Output the [X, Y] coordinate of the center of the cell containing the given text.  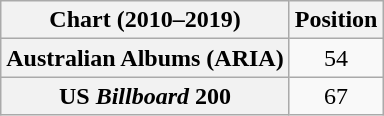
US Billboard 200 [145, 96]
54 [336, 58]
Australian Albums (ARIA) [145, 58]
Chart (2010–2019) [145, 20]
67 [336, 96]
Position [336, 20]
